For the text-containing cell, return its midpoint in [X, Y] coordinate format. 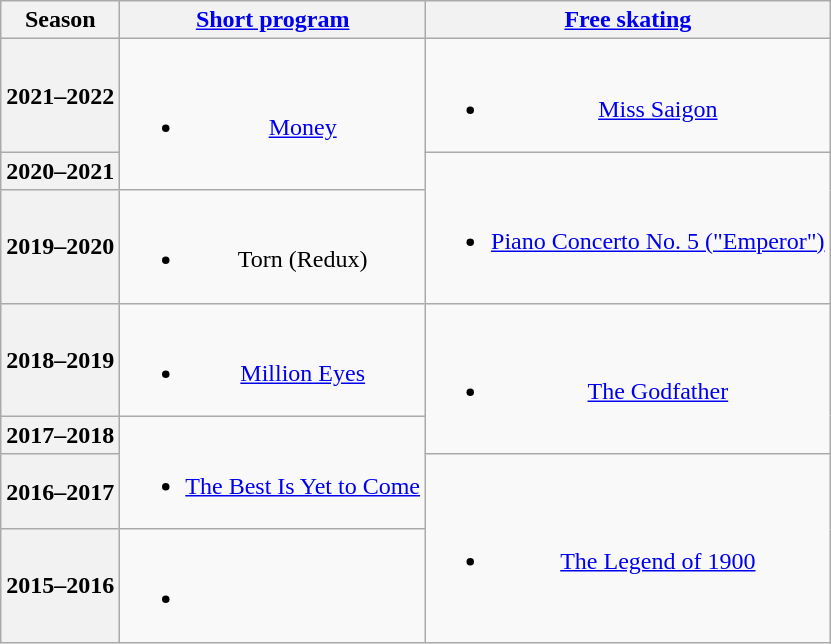
Piano Concerto No. 5 ("Emperor") [628, 228]
2020–2021 [60, 171]
The Godfather [628, 378]
The Legend of 1900 [628, 548]
2021–2022 [60, 96]
Season [60, 20]
Torn (Redux) [273, 246]
Million Eyes [273, 360]
2018–2019 [60, 360]
2017–2018 [60, 435]
Free skating [628, 20]
2015–2016 [60, 586]
2019–2020 [60, 246]
Miss Saigon [628, 96]
Money [273, 114]
The Best Is Yet to Come [273, 472]
2016–2017 [60, 492]
Short program [273, 20]
